Scan for the cell matching the given text and deliver its (X, Y) coordinate at center. 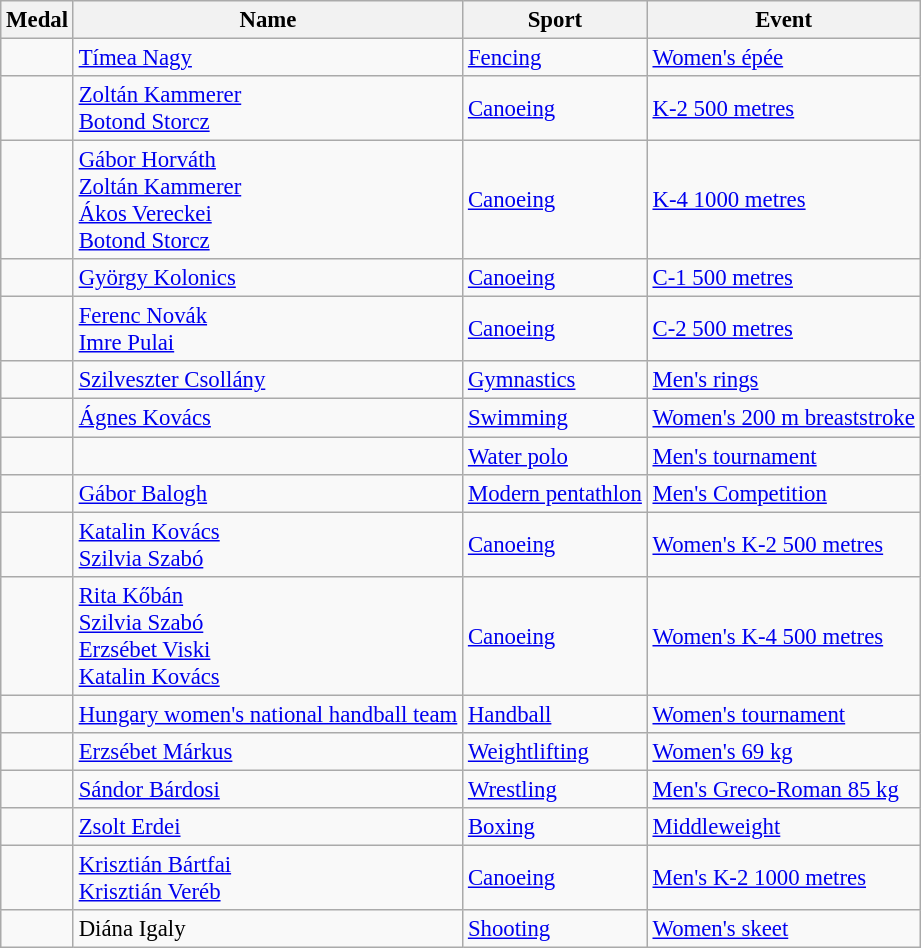
Women's skeet (784, 929)
Swimming (556, 418)
Ferenc NovákImre Pulai (268, 330)
Men's rings (784, 381)
Tímea Nagy (268, 58)
Women's K-4 500 metres (784, 636)
Boxing (556, 827)
Katalin KovácsSzilvia Szabó (268, 544)
Shooting (556, 929)
Diána Igaly (268, 929)
Zsolt Erdei (268, 827)
Women's 200 m breaststroke (784, 418)
Men's tournament (784, 456)
Men's Greco-Roman 85 kg (784, 789)
Water polo (556, 456)
Fencing (556, 58)
Middleweight (784, 827)
Weightlifting (556, 752)
Wrestling (556, 789)
Sport (556, 20)
Szilveszter Csollány (268, 381)
Ágnes Kovács (268, 418)
Gábor Balogh (268, 493)
Handball (556, 714)
Women's épée (784, 58)
C-1 500 metres (784, 278)
Men's Competition (784, 493)
Gymnastics (556, 381)
Sándor Bárdosi (268, 789)
K-2 500 metres (784, 108)
Gábor HorváthZoltán KammererÁkos VereckeiBotond Storcz (268, 200)
C-2 500 metres (784, 330)
Zoltán KammererBotond Storcz (268, 108)
K-4 1000 metres (784, 200)
Medal (38, 20)
Erzsébet Márkus (268, 752)
Hungary women's national handball team (268, 714)
Men's K-2 1000 metres (784, 878)
Rita KőbánSzilvia SzabóErzsébet ViskiKatalin Kovács (268, 636)
Event (784, 20)
Women's 69 kg (784, 752)
Name (268, 20)
György Kolonics (268, 278)
Women's K-2 500 metres (784, 544)
Modern pentathlon (556, 493)
Women's tournament (784, 714)
Krisztián BártfaiKrisztián Veréb (268, 878)
